Pinpoint the cell where the given text exists, returning its [x, y] midpoint coordinate. 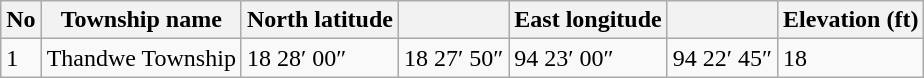
94 22′ 45″ [722, 58]
18 27′ 50″ [453, 58]
94 23′ 00″ [588, 58]
Elevation (ft) [851, 20]
Township name [141, 20]
18 [851, 58]
No [21, 20]
18 28′ 00″ [320, 58]
North latitude [320, 20]
1 [21, 58]
East longitude [588, 20]
Thandwe Township [141, 58]
